Search for the cell housing the specified text and yield its [x, y] center coordinate. 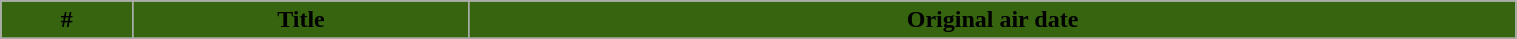
Title [301, 20]
# [67, 20]
Original air date [992, 20]
